Extract the (x, y) coordinate from the center of the cell holding the provided text.  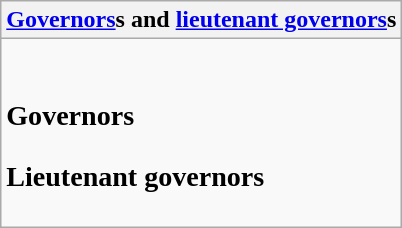
Governorss and lieutenant governorss (202, 20)
GovernorsLieutenant governors (202, 133)
